Extract the [x, y] coordinate from the center of the cell holding the provided text.  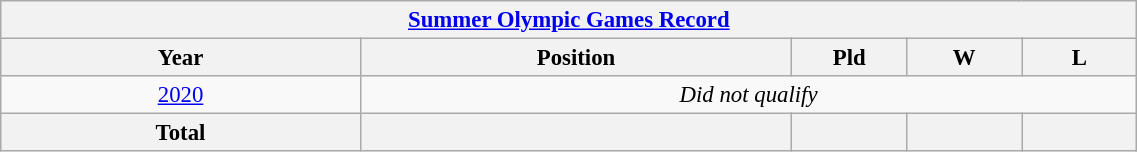
Pld [850, 58]
2020 [181, 95]
Year [181, 58]
Position [576, 58]
L [1080, 58]
W [964, 58]
Did not qualify [748, 95]
Summer Olympic Games Record [569, 20]
Total [181, 133]
